From the cell containing the given text, extract its center point as [X, Y] coordinate. 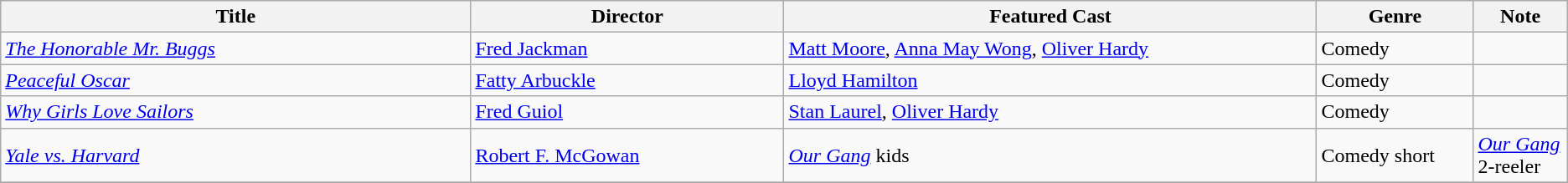
The Honorable Mr. Buggs [236, 48]
Featured Cast [1050, 17]
Matt Moore, Anna May Wong, Oliver Hardy [1050, 48]
Fred Guiol [627, 112]
Fred Jackman [627, 48]
Peaceful Oscar [236, 80]
Lloyd Hamilton [1050, 80]
Comedy short [1395, 155]
Why Girls Love Sailors [236, 112]
Genre [1395, 17]
Our Gang kids [1050, 155]
Stan Laurel, Oliver Hardy [1050, 112]
Title [236, 17]
Robert F. McGowan [627, 155]
Our Gang 2-reeler [1520, 155]
Director [627, 17]
Yale vs. Harvard [236, 155]
Fatty Arbuckle [627, 80]
Note [1520, 17]
